Extract the (x, y) coordinate from the center of the cell holding the provided text.  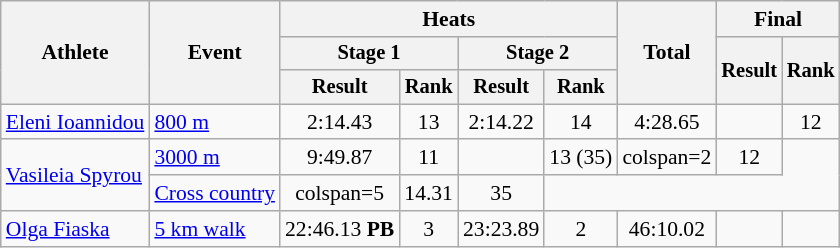
Eleni Ioannidou (76, 122)
2:14.43 (340, 122)
3000 m (214, 158)
35 (501, 193)
13 (35) (580, 158)
11 (428, 158)
2 (580, 229)
9:49.87 (340, 158)
2:14.22 (501, 122)
23:23.89 (501, 229)
5 km walk (214, 229)
800 m (214, 122)
Vasileia Spyrou (76, 176)
Final (778, 19)
Event (214, 52)
46:10.02 (666, 229)
Heats (448, 19)
14 (580, 122)
13 (428, 122)
Stage 1 (369, 54)
Stage 2 (538, 54)
Cross country (214, 193)
14.31 (428, 193)
3 (428, 229)
4:28.65 (666, 122)
colspan=2 (666, 158)
Total (666, 52)
Athlete (76, 52)
colspan=5 (340, 193)
Olga Fiaska (76, 229)
22:46.13 PB (340, 229)
